Find where the given text appears and provide that cell's center as [X, Y] coordinate. 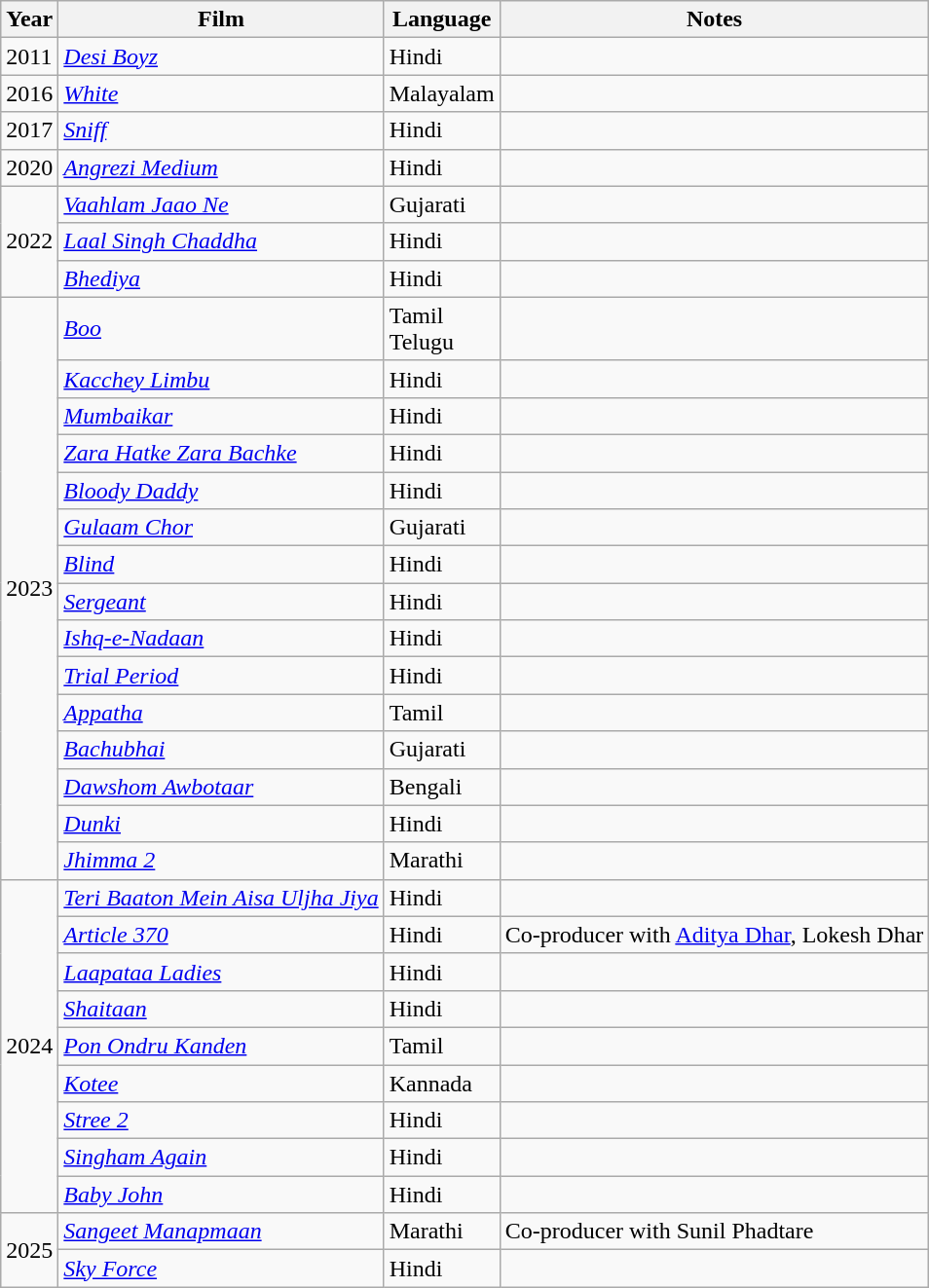
Film [221, 19]
Co-producer with Sunil Phadtare [715, 1232]
Desi Boyz [221, 56]
Mumbaikar [221, 416]
Bloody Daddy [221, 490]
Angrezi Medium [221, 167]
Laapataa Ladies [221, 972]
Year [29, 19]
Teri Baaton Mein Aisa Uljha Jiya [221, 898]
Malayalam [442, 93]
2011 [29, 56]
Sangeet Manapmaan [221, 1232]
Ishq-e-Nadaan [221, 639]
Appatha [221, 713]
Vaahlam Jaao Ne [221, 204]
Sergeant [221, 602]
Bachubhai [221, 750]
Kotee [221, 1084]
Boo [221, 329]
Sniff [221, 130]
Gulaam Chor [221, 528]
2022 [29, 241]
2025 [29, 1250]
Sky Force [221, 1269]
Jhimma 2 [221, 861]
Kacchey Limbu [221, 379]
White [221, 93]
Kannada [442, 1084]
Notes [715, 19]
Laal Singh Chaddha [221, 241]
2017 [29, 130]
Language [442, 19]
Singham Again [221, 1158]
2024 [29, 1046]
2016 [29, 93]
Article 370 [221, 935]
Bhediya [221, 278]
Zara Hatke Zara Bachke [221, 453]
Baby John [221, 1195]
TamilTelugu [442, 329]
Stree 2 [221, 1121]
2023 [29, 588]
Shaitaan [221, 1009]
Bengali [442, 787]
Dunki [221, 824]
Blind [221, 565]
Dawshom Awbotaar [221, 787]
2020 [29, 167]
Pon Ondru Kanden [221, 1046]
Co-producer with Aditya Dhar, Lokesh Dhar [715, 935]
Trial Period [221, 676]
